Locate the cell with the specified text and output its (x, y) center coordinate. 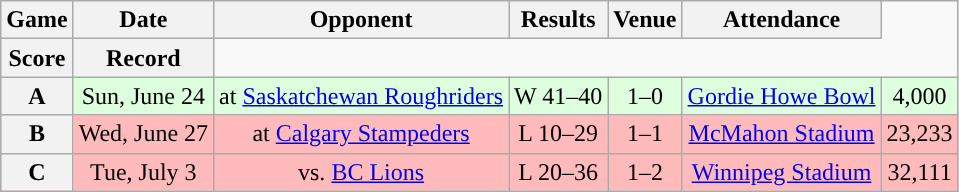
C (37, 172)
B (37, 134)
Winnipeg Stadium (782, 172)
vs. BC Lions (362, 172)
4,000 (920, 96)
Tue, July 3 (143, 172)
Record (143, 58)
L 20–36 (558, 172)
1–1 (645, 134)
Wed, June 27 (143, 134)
Venue (645, 20)
Sun, June 24 (143, 96)
Results (558, 20)
McMahon Stadium (782, 134)
Date (143, 20)
A (37, 96)
Gordie Howe Bowl (782, 96)
Score (37, 58)
32,111 (920, 172)
1–2 (645, 172)
at Saskatchewan Roughriders (362, 96)
L 10–29 (558, 134)
Game (37, 20)
Opponent (362, 20)
at Calgary Stampeders (362, 134)
W 41–40 (558, 96)
1–0 (645, 96)
Attendance (782, 20)
23,233 (920, 134)
